Extract the [X, Y] coordinate from the center of the cell holding the provided text.  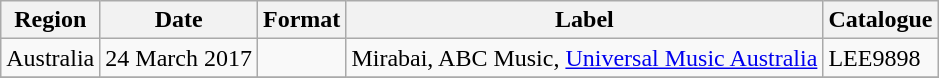
Format [302, 20]
Region [50, 20]
24 March 2017 [179, 58]
Australia [50, 58]
Label [584, 20]
Date [179, 20]
Mirabai, ABC Music, Universal Music Australia [584, 58]
Catalogue [880, 20]
LEE9898 [880, 58]
